Return the [x, y] coordinate for the center point of the cell that contains the specified text.  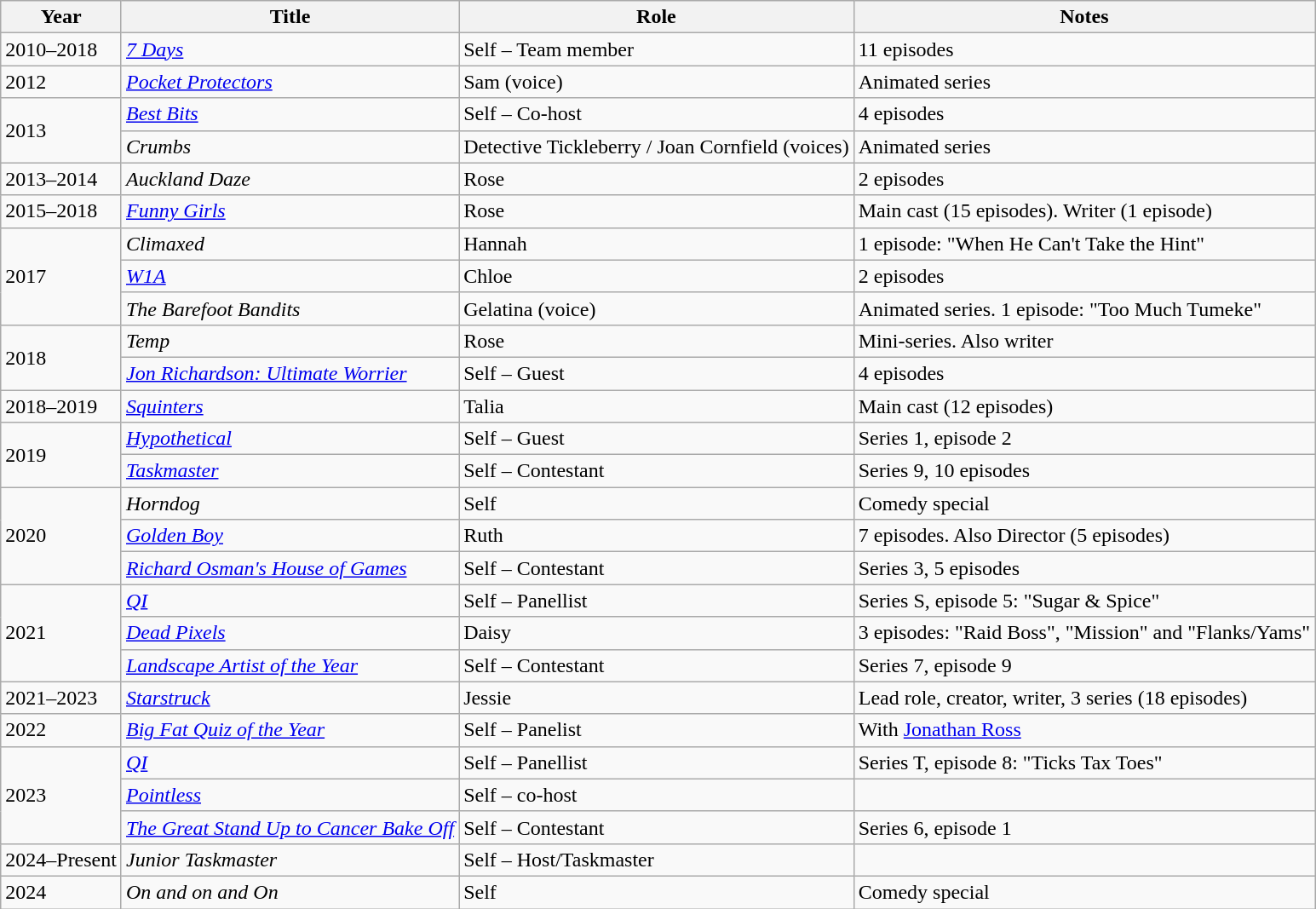
Series T, episode 8: "Ticks Tax Toes" [1083, 762]
Self – co-host [657, 795]
2012 [61, 82]
Starstruck [290, 698]
Self – Team member [657, 49]
Animated series. 1 episode: "Too Much Tumeke" [1083, 308]
2021 [61, 633]
Landscape Artist of the Year [290, 665]
Richard Osman's House of Games [290, 568]
Daisy [657, 633]
2018 [61, 357]
Auckland Daze [290, 179]
Climaxed [290, 244]
7 episodes. Also Director (5 episodes) [1083, 536]
Series 9, 10 episodes [1083, 471]
1 episode: "When He Can't Take the Hint" [1083, 244]
2013–2014 [61, 179]
Hypothetical [290, 439]
2018–2019 [61, 406]
Self – Host/Taskmaster [657, 860]
Dead Pixels [290, 633]
Sam (voice) [657, 82]
The Great Stand Up to Cancer Bake Off [290, 827]
2024–Present [61, 860]
Pointless [290, 795]
2010–2018 [61, 49]
Golden Boy [290, 536]
Jessie [657, 698]
Ruth [657, 536]
11 episodes [1083, 49]
Squinters [290, 406]
2023 [61, 795]
The Barefoot Bandits [290, 308]
Best Bits [290, 114]
2019 [61, 455]
On and on and On [290, 892]
Chloe [657, 276]
2021–2023 [61, 698]
Temp [290, 341]
7 Days [290, 49]
Year [61, 17]
Lead role, creator, writer, 3 series (18 episodes) [1083, 698]
Talia [657, 406]
Series 3, 5 episodes [1083, 568]
Self – Co-host [657, 114]
Hannah [657, 244]
Jon Richardson: Ultimate Worrier [290, 373]
Main cast (12 episodes) [1083, 406]
Funny Girls [290, 211]
Series 6, episode 1 [1083, 827]
2017 [61, 276]
Role [657, 17]
Notes [1083, 17]
Series 7, episode 9 [1083, 665]
2024 [61, 892]
Gelatina (voice) [657, 308]
Self – Panelist [657, 730]
2015–2018 [61, 211]
2022 [61, 730]
Series S, episode 5: "Sugar & Spice" [1083, 601]
Crumbs [290, 147]
Big Fat Quiz of the Year [290, 730]
Main cast (15 episodes). Writer (1 episode) [1083, 211]
Series 1, episode 2 [1083, 439]
Title [290, 17]
Mini-series. Also writer [1083, 341]
2020 [61, 536]
Detective Tickleberry / Joan Cornfield (voices) [657, 147]
Junior Taskmaster [290, 860]
2013 [61, 130]
Taskmaster [290, 471]
Pocket Protectors [290, 82]
W1A [290, 276]
3 episodes: "Raid Boss", "Mission" and "Flanks/Yams" [1083, 633]
With Jonathan Ross [1083, 730]
Horndog [290, 503]
